From the cell containing the given text, extract its center point as (x, y) coordinate. 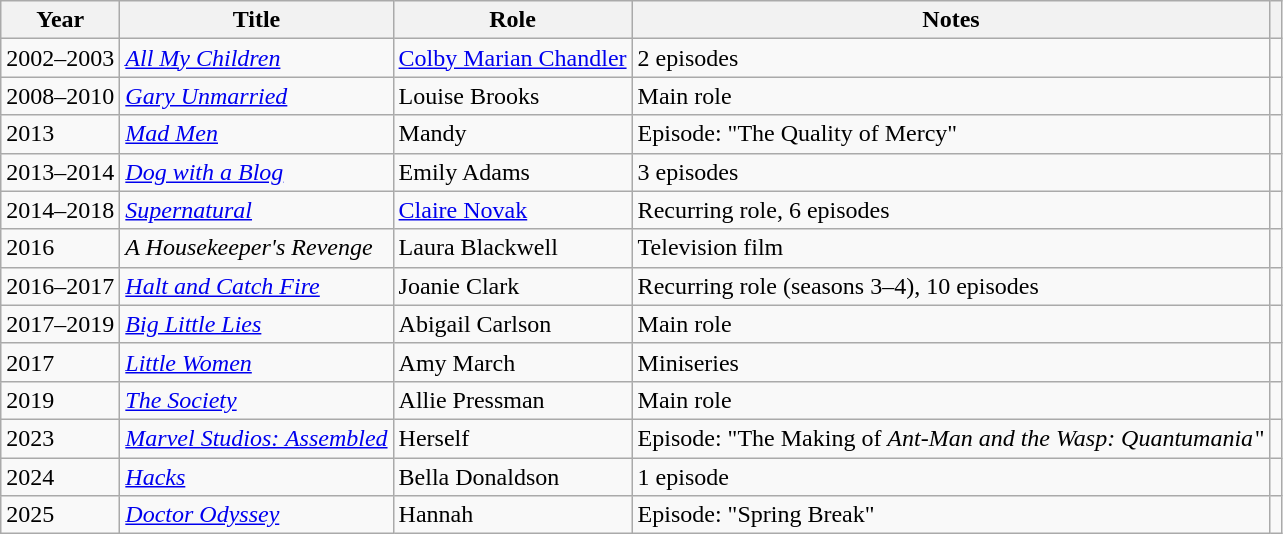
Television film (951, 248)
Year (60, 20)
Bella Donaldson (512, 477)
Recurring role (seasons 3–4), 10 episodes (951, 286)
Gary Unmarried (256, 96)
2023 (60, 438)
Joanie Clark (512, 286)
Colby Marian Chandler (512, 58)
2014–2018 (60, 210)
Herself (512, 438)
Notes (951, 20)
Title (256, 20)
Episode: "Spring Break" (951, 515)
Mandy (512, 134)
Claire Novak (512, 210)
2017 (60, 362)
A Housekeeper's Revenge (256, 248)
Dog with a Blog (256, 172)
2016–2017 (60, 286)
1 episode (951, 477)
Hacks (256, 477)
2013 (60, 134)
2019 (60, 400)
Amy March (512, 362)
2024 (60, 477)
Episode: "The Quality of Mercy" (951, 134)
Allie Pressman (512, 400)
Laura Blackwell (512, 248)
The Society (256, 400)
Little Women (256, 362)
Louise Brooks (512, 96)
Doctor Odyssey (256, 515)
Supernatural (256, 210)
Role (512, 20)
Emily Adams (512, 172)
Big Little Lies (256, 324)
Abigail Carlson (512, 324)
2 episodes (951, 58)
2016 (60, 248)
Hannah (512, 515)
2008–2010 (60, 96)
Marvel Studios: Assembled (256, 438)
All My Children (256, 58)
Miniseries (951, 362)
2002–2003 (60, 58)
2025 (60, 515)
2017–2019 (60, 324)
Recurring role, 6 episodes (951, 210)
Halt and Catch Fire (256, 286)
Mad Men (256, 134)
Episode: "The Making of Ant-Man and the Wasp: Quantumania " (951, 438)
2013–2014 (60, 172)
3 episodes (951, 172)
